Search for the cell housing the specified text and yield its (X, Y) center coordinate. 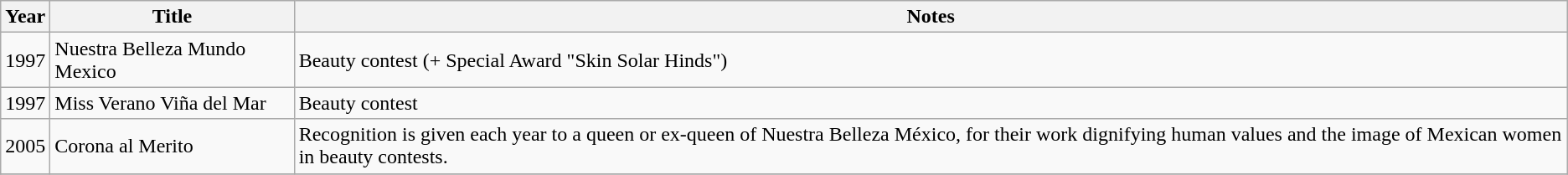
2005 (25, 146)
Notes (931, 17)
Beauty contest (+ Special Award "Skin Solar Hinds") (931, 60)
Beauty contest (931, 103)
Title (173, 17)
Corona al Merito (173, 146)
Nuestra Belleza Mundo Mexico (173, 60)
Miss Verano Viña del Mar (173, 103)
Year (25, 17)
